Locate the cell with the specified text and output its (x, y) center coordinate. 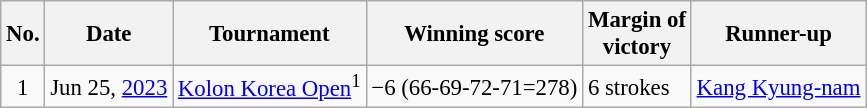
Margin ofvictory (638, 34)
Tournament (270, 34)
No. (23, 34)
Date (109, 34)
Jun 25, 2023 (109, 87)
1 (23, 87)
6 strokes (638, 87)
Runner-up (778, 34)
Kang Kyung-nam (778, 87)
Winning score (474, 34)
−6 (66-69-72-71=278) (474, 87)
Kolon Korea Open1 (270, 87)
